Search for the cell housing the specified text and yield its (x, y) center coordinate. 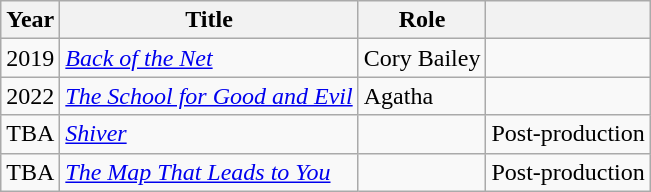
Year (30, 20)
Cory Bailey (422, 58)
Role (422, 20)
2022 (30, 96)
The School for Good and Evil (209, 96)
Back of the Net (209, 58)
Title (209, 20)
Shiver (209, 134)
Agatha (422, 96)
The Map That Leads to You (209, 172)
2019 (30, 58)
